Pinpoint the cell where the given text exists, returning its [X, Y] midpoint coordinate. 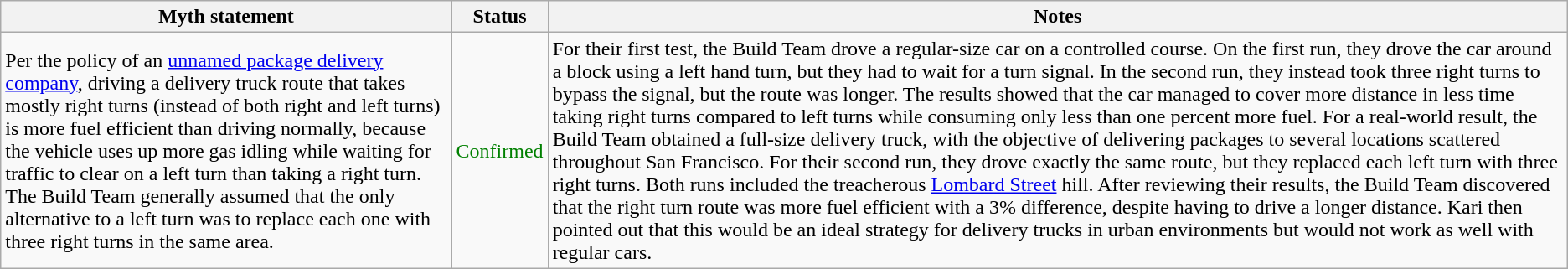
Myth statement [226, 17]
Confirmed [499, 151]
Status [499, 17]
Notes [1057, 17]
